Return the (X, Y) coordinate for the center point of the cell that contains the specified text.  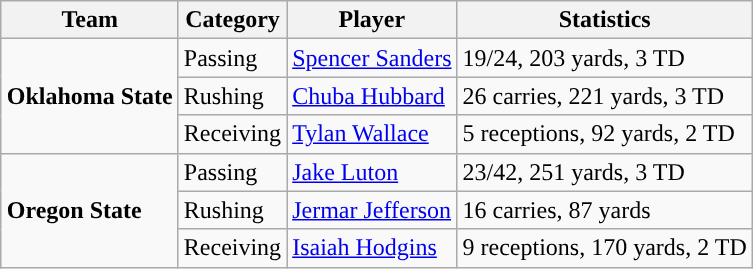
16 carries, 87 yards (604, 210)
Jermar Jefferson (372, 210)
23/42, 251 yards, 3 TD (604, 172)
Team (90, 20)
Oregon State (90, 210)
Jake Luton (372, 172)
Tylan Wallace (372, 134)
Oklahoma State (90, 96)
19/24, 203 yards, 3 TD (604, 58)
Player (372, 20)
Chuba Hubbard (372, 96)
Isaiah Hodgins (372, 248)
5 receptions, 92 yards, 2 TD (604, 134)
Category (232, 20)
Statistics (604, 20)
9 receptions, 170 yards, 2 TD (604, 248)
Spencer Sanders (372, 58)
26 carries, 221 yards, 3 TD (604, 96)
